Pinpoint the cell where the given text exists, returning its [X, Y] midpoint coordinate. 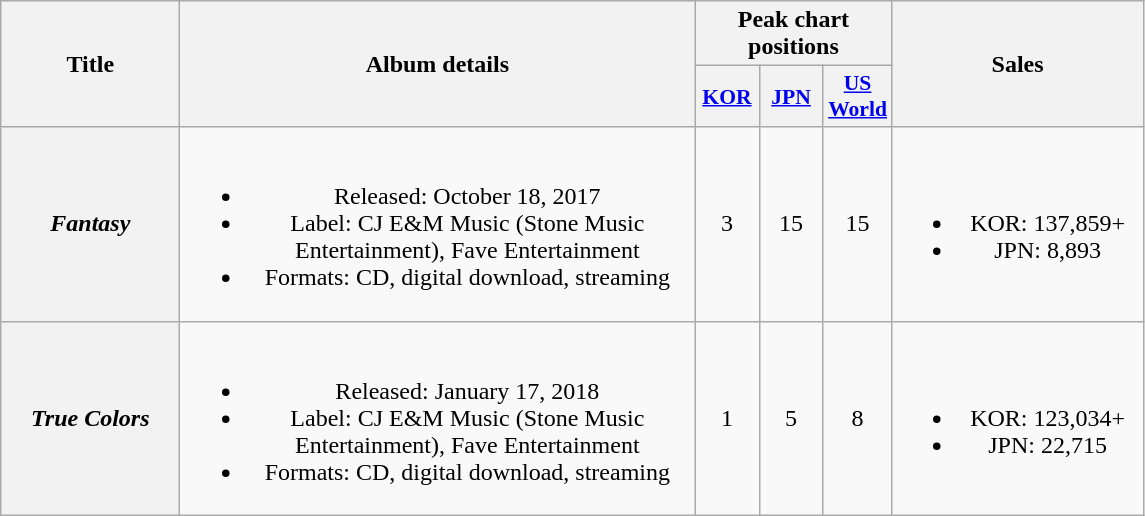
Released: January 17, 2018Label: CJ E&M Music (Stone Music Entertainment), Fave EntertainmentFormats: CD, digital download, streaming [438, 418]
Fantasy [90, 224]
KOR [727, 96]
Released: October 18, 2017Label: CJ E&M Music (Stone Music Entertainment), Fave EntertainmentFormats: CD, digital download, streaming [438, 224]
1 [727, 418]
3 [727, 224]
KOR: 123,034+JPN: 22,715 [1018, 418]
US World [858, 96]
KOR: 137,859+JPN: 8,893 [1018, 224]
5 [791, 418]
True Colors [90, 418]
8 [858, 418]
Album details [438, 64]
Title [90, 64]
Sales [1018, 64]
JPN [791, 96]
Peak chart positions [794, 34]
